Provide the [x, y] coordinate of the cell's center where the given text is located.  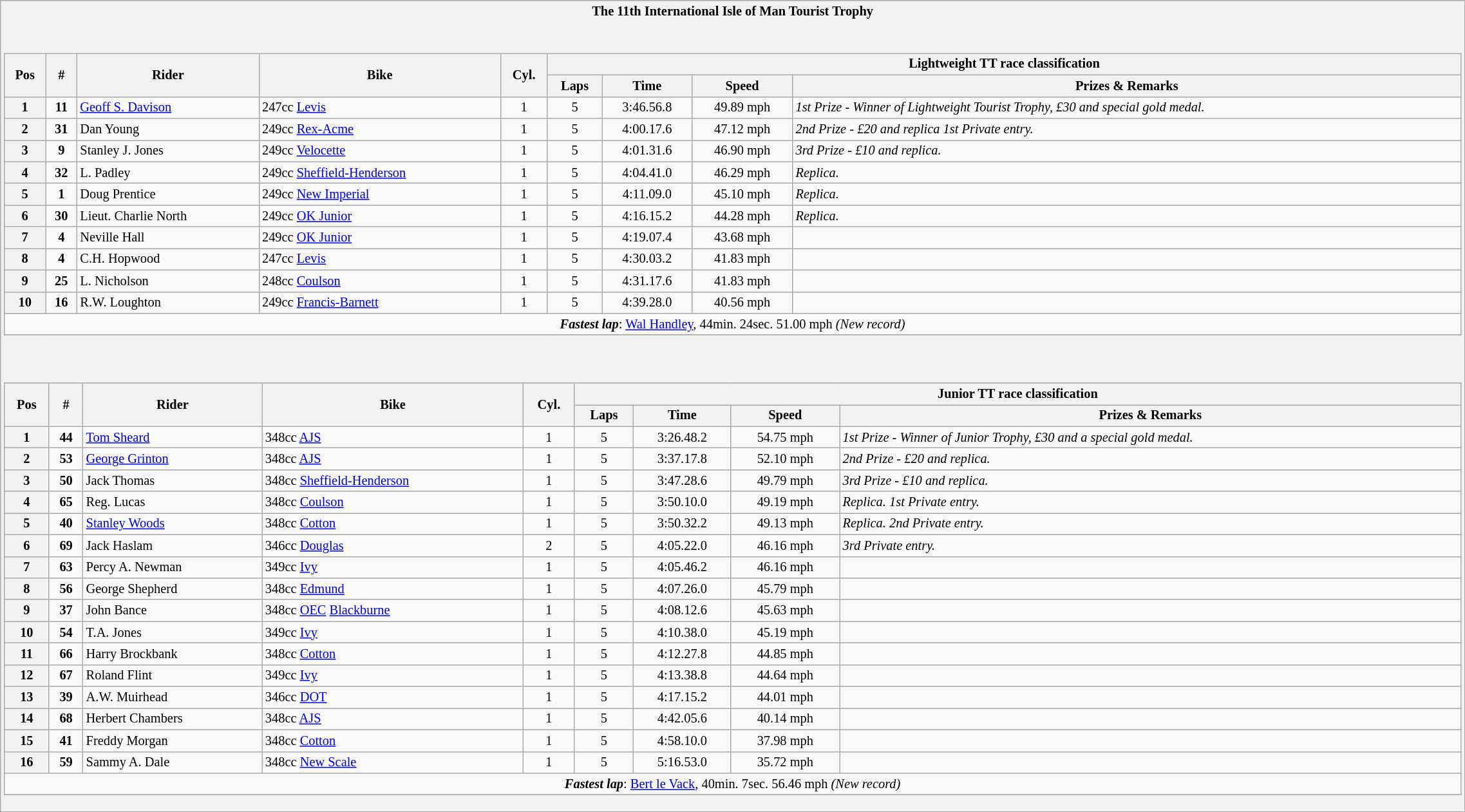
4:58.10.0 [683, 741]
Reg. Lucas [173, 502]
41 [66, 741]
4:05.22.0 [683, 545]
2nd Prize - £20 and replica 1st Private entry. [1127, 129]
1st Prize - Winner of Lightweight Tourist Trophy, £30 and special gold medal. [1127, 108]
40 [66, 524]
L. Padley [167, 173]
37 [66, 610]
54 [66, 632]
Dan Young [167, 129]
46.90 mph [742, 151]
3:37.17.8 [683, 458]
37.98 mph [786, 741]
53 [66, 458]
68 [66, 719]
4:12.27.8 [683, 654]
45.63 mph [786, 610]
249cc Velocette [380, 151]
44.28 mph [742, 216]
Percy A. Newman [173, 567]
249cc Francis-Barnett [380, 303]
3rd Private entry. [1150, 545]
Stanley J. Jones [167, 151]
Replica. 1st Private entry. [1150, 502]
Fastest lap: Wal Handley, 44min. 24sec. 51.00 mph (New record) [733, 324]
4:39.28.0 [647, 303]
John Bance [173, 610]
249cc Sheffield-Henderson [380, 173]
Geoff S. Davison [167, 108]
Stanley Woods [173, 524]
348cc Sheffield-Henderson [393, 480]
46.29 mph [742, 173]
4:08.12.6 [683, 610]
12 [26, 675]
A.W. Muirhead [173, 697]
31 [61, 129]
63 [66, 567]
54.75 mph [786, 437]
13 [26, 697]
1st Prize - Winner of Junior Trophy, £30 and a special gold medal. [1150, 437]
44.85 mph [786, 654]
Roland Flint [173, 675]
4:04.41.0 [647, 173]
C.H. Hopwood [167, 259]
4:19.07.4 [647, 238]
4:13.38.8 [683, 675]
4:16.15.2 [647, 216]
49.79 mph [786, 480]
44.64 mph [786, 675]
49.89 mph [742, 108]
L. Nicholson [167, 281]
Tom Sheard [173, 437]
4:30.03.2 [647, 259]
4:00.17.6 [647, 129]
Doug Prentice [167, 194]
47.12 mph [742, 129]
4:42.05.6 [683, 719]
T.A. Jones [173, 632]
Jack Haslam [173, 545]
Junior TT race classification [1017, 393]
3:47.28.6 [683, 480]
45.79 mph [786, 589]
40.14 mph [786, 719]
5:16.53.0 [683, 762]
George Shepherd [173, 589]
50 [66, 480]
30 [61, 216]
348cc New Scale [393, 762]
44.01 mph [786, 697]
45.19 mph [786, 632]
2nd Prize - £20 and replica. [1150, 458]
Sammy A. Dale [173, 762]
348cc Edmund [393, 589]
4:17.15.2 [683, 697]
67 [66, 675]
4:11.09.0 [647, 194]
49.19 mph [786, 502]
Freddy Morgan [173, 741]
Lieut. Charlie North [167, 216]
65 [66, 502]
69 [66, 545]
66 [66, 654]
Fastest lap: Bert le Vack, 40min. 7sec. 56.46 mph (New record) [733, 784]
249cc New Imperial [380, 194]
44 [66, 437]
35.72 mph [786, 762]
3:50.32.2 [683, 524]
249cc Rex-Acme [380, 129]
4:07.26.0 [683, 589]
348cc Coulson [393, 502]
14 [26, 719]
Replica. 2nd Private entry. [1150, 524]
Harry Brockbank [173, 654]
40.56 mph [742, 303]
3:26.48.2 [683, 437]
R.W. Loughton [167, 303]
George Grinton [173, 458]
4:10.38.0 [683, 632]
Herbert Chambers [173, 719]
248cc Coulson [380, 281]
56 [66, 589]
59 [66, 762]
3:46.56.8 [647, 108]
4:31.17.6 [647, 281]
Neville Hall [167, 238]
39 [66, 697]
4:01.31.6 [647, 151]
32 [61, 173]
The 11th International Isle of Man Tourist Trophy [733, 10]
52.10 mph [786, 458]
3:50.10.0 [683, 502]
43.68 mph [742, 238]
348cc OEC Blackburne [393, 610]
346cc DOT [393, 697]
15 [26, 741]
49.13 mph [786, 524]
346cc Douglas [393, 545]
4:05.46.2 [683, 567]
45.10 mph [742, 194]
25 [61, 281]
Lightweight TT race classification [1005, 64]
Jack Thomas [173, 480]
